Extract the [X, Y] coordinate from the center of the cell holding the provided text.  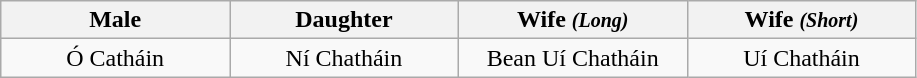
Uí Chatháin [802, 58]
Ó Catháin [116, 58]
Ní Chatháin [344, 58]
Wife (Long) [572, 20]
Wife (Short) [802, 20]
Bean Uí Chatháin [572, 58]
Male [116, 20]
Daughter [344, 20]
